Search for the cell housing the specified text and yield its [x, y] center coordinate. 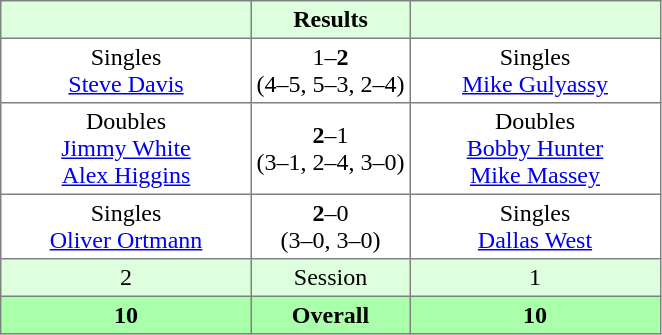
SinglesDallas West [535, 226]
Results [330, 20]
Overall [330, 315]
DoublesJimmy WhiteAlex Higgins [126, 149]
DoublesBobby HunterMike Massey [535, 149]
2–0(3–0, 3–0) [330, 226]
SinglesOliver Ortmann [126, 226]
Session [330, 278]
SinglesMike Gulyassy [535, 70]
2 [126, 278]
1–2(4–5, 5–3, 2–4) [330, 70]
SinglesSteve Davis [126, 70]
2–1(3–1, 2–4, 3–0) [330, 149]
1 [535, 278]
